Determine the (x, y) coordinate at the center of the cell enclosing the given text.  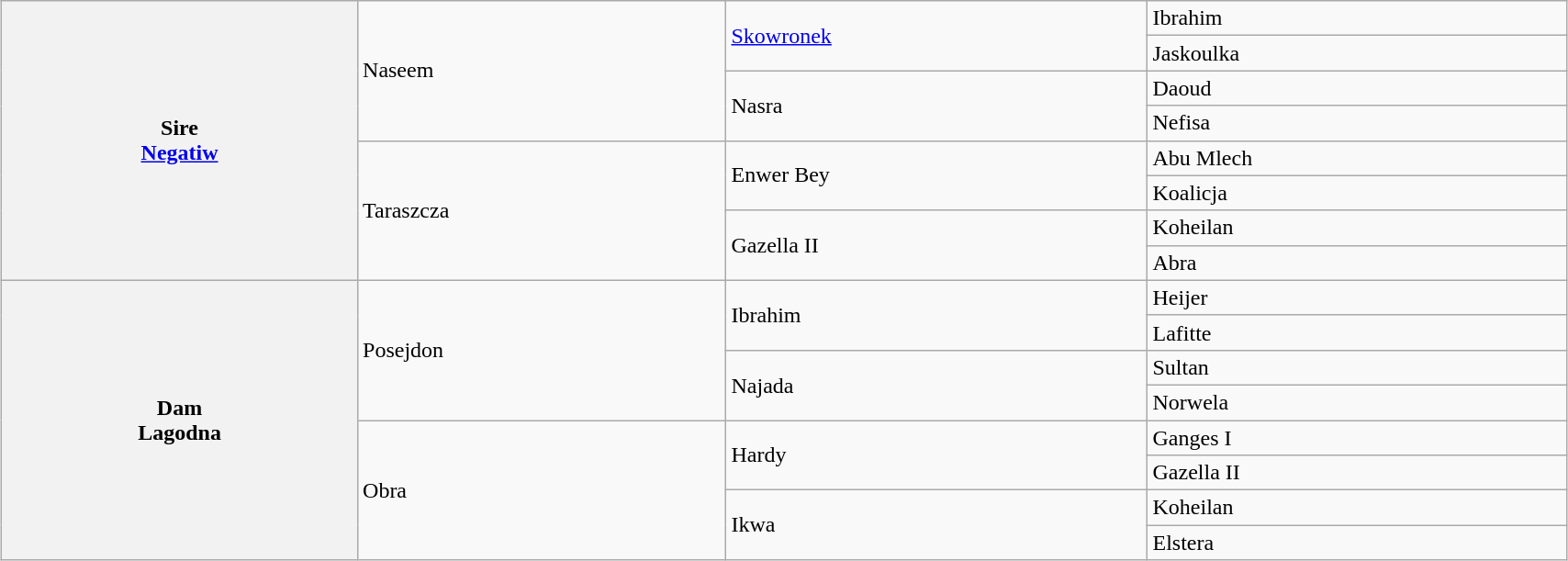
Abra (1357, 263)
Jaskoulka (1357, 53)
Norwela (1357, 402)
Elstera (1357, 543)
Sultan (1357, 367)
Ganges I (1357, 438)
Nasra (936, 106)
Nefisa (1357, 123)
Hardy (936, 455)
Posejdon (542, 350)
Enwer Bey (936, 175)
Daoud (1357, 88)
Lafitte (1357, 332)
Heijer (1357, 297)
Abu Mlech (1357, 158)
SireNegatiw (180, 140)
Obra (542, 490)
Taraszcza (542, 210)
Naseem (542, 71)
DamLagodna (180, 420)
Koalicja (1357, 193)
Skowronek (936, 36)
Ikwa (936, 525)
Najada (936, 385)
